Return the (X, Y) coordinate for the center point of the cell that contains the specified text.  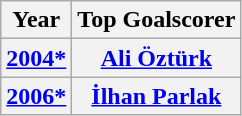
2004* (36, 58)
Ali Öztürk (156, 58)
Top Goalscorer (156, 20)
2006* (36, 96)
Year (36, 20)
İlhan Parlak (156, 96)
